Capture the cell that displays the provided text and extract its (X, Y) central coordinate. 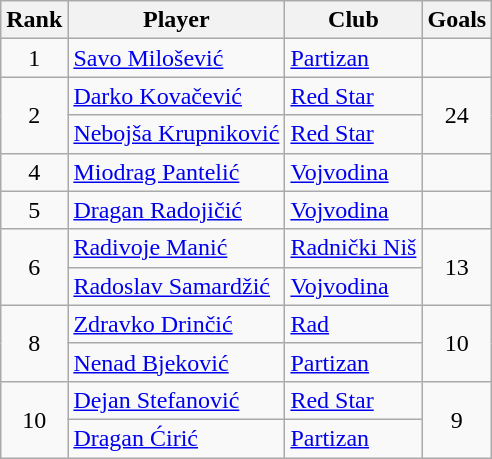
Zdravko Drinčić (176, 324)
24 (457, 115)
Club (354, 20)
5 (34, 210)
Player (176, 20)
1 (34, 58)
Savo Milošević (176, 58)
Dragan Ćirić (176, 438)
Radivoje Manić (176, 248)
Radnički Niš (354, 248)
Nebojša Krupniković (176, 134)
2 (34, 115)
8 (34, 343)
Dragan Radojičić (176, 210)
9 (457, 419)
Rank (34, 20)
Nenad Bjeković (176, 362)
4 (34, 172)
Miodrag Pantelić (176, 172)
Darko Kovačević (176, 96)
Dejan Stefanović (176, 400)
13 (457, 267)
Radoslav Samardžić (176, 286)
6 (34, 267)
Goals (457, 20)
Rad (354, 324)
